Pinpoint the cell where the given text exists, returning its [x, y] midpoint coordinate. 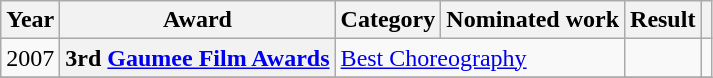
Result [663, 20]
2007 [30, 58]
Award [198, 20]
Nominated work [533, 20]
Category [388, 20]
Best Choreography [480, 58]
Year [30, 20]
3rd Gaumee Film Awards [198, 58]
